Identify which cell holds the provided text, then report its (X, Y) central coordinate. 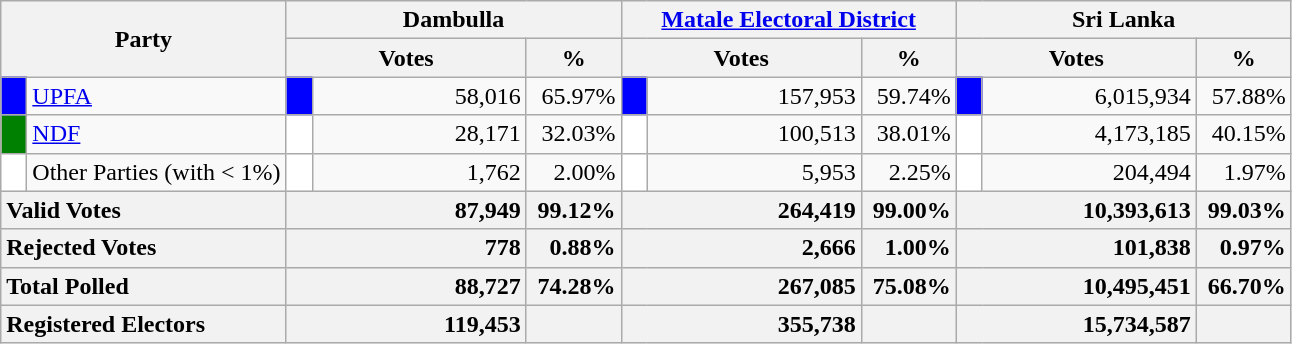
Rejected Votes (144, 248)
99.03% (1244, 210)
778 (406, 248)
59.74% (908, 96)
2.00% (574, 172)
100,513 (754, 134)
4,173,185 (1089, 134)
28,171 (419, 134)
NDF (156, 134)
99.12% (574, 210)
5,953 (754, 172)
101,838 (1076, 248)
99.00% (908, 210)
88,727 (406, 286)
Party (144, 39)
Total Polled (144, 286)
Valid Votes (144, 210)
204,494 (1089, 172)
75.08% (908, 286)
355,738 (741, 324)
Other Parties (with < 1%) (156, 172)
87,949 (406, 210)
15,734,587 (1076, 324)
1.97% (1244, 172)
157,953 (754, 96)
Dambulla (454, 20)
40.15% (1244, 134)
66.70% (1244, 286)
58,016 (419, 96)
2,666 (741, 248)
10,393,613 (1076, 210)
32.03% (574, 134)
1,762 (419, 172)
2.25% (908, 172)
119,453 (406, 324)
Registered Electors (144, 324)
Sri Lanka (1124, 20)
267,085 (741, 286)
Matale Electoral District (788, 20)
UPFA (156, 96)
65.97% (574, 96)
38.01% (908, 134)
6,015,934 (1089, 96)
0.88% (574, 248)
0.97% (1244, 248)
74.28% (574, 286)
57.88% (1244, 96)
264,419 (741, 210)
10,495,451 (1076, 286)
1.00% (908, 248)
